Identify which cell holds the provided text, then report its (x, y) central coordinate. 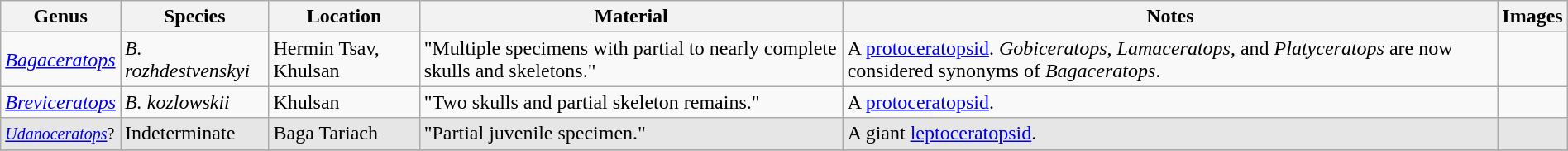
Baga Tariach (344, 134)
Bagaceratops (61, 60)
A giant leptoceratopsid. (1170, 134)
"Partial juvenile specimen." (631, 134)
Genus (61, 17)
"Two skulls and partial skeleton remains." (631, 102)
Material (631, 17)
Hermin Tsav, Khulsan (344, 60)
Udanoceratops? (61, 134)
Breviceratops (61, 102)
B. kozlowskii (195, 102)
Indeterminate (195, 134)
B. rozhdestvenskyi (195, 60)
Images (1532, 17)
Notes (1170, 17)
A protoceratopsid. (1170, 102)
Location (344, 17)
"Multiple specimens with partial to nearly complete skulls and skeletons." (631, 60)
A protoceratopsid. Gobiceratops, Lamaceratops, and Platyceratops are now considered synonyms of Bagaceratops. (1170, 60)
Species (195, 17)
Khulsan (344, 102)
